Return (X, Y) of the center of cell containing provided text 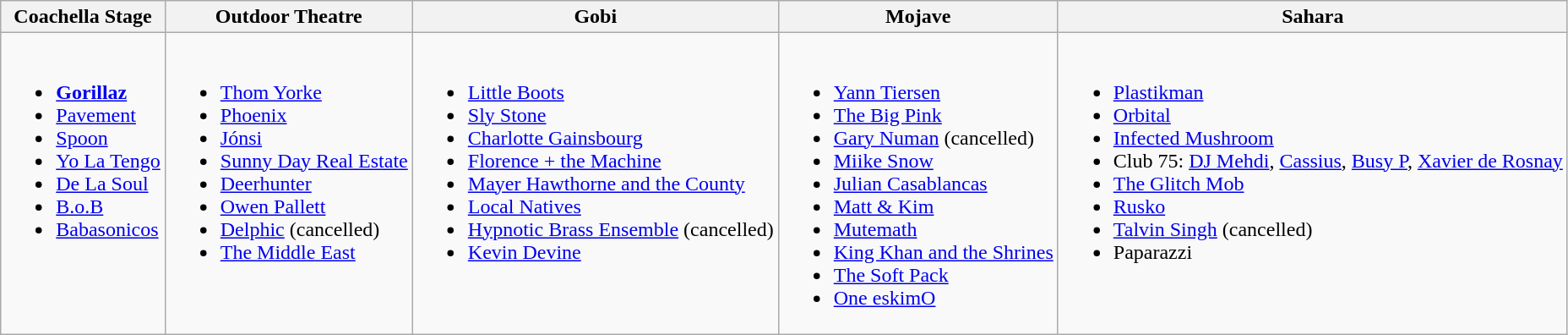
Gobi (595, 17)
Outdoor Theatre (289, 17)
Thom YorkePhoenixJónsiSunny Day Real EstateDeerhunterOwen PallettDelphic (cancelled)The Middle East (289, 184)
GorillazPavementSpoonYo La TengoDe La SoulB.o.BBabasonicos (83, 184)
Yann TiersenThe Big PinkGary Numan (cancelled)Miike SnowJulian CasablancasMatt & KimMutemathKing Khan and the ShrinesThe Soft PackOne eskimO (917, 184)
Sahara (1313, 17)
PlastikmanOrbitalInfected MushroomClub 75: DJ Mehdi, Cassius, Busy P, Xavier de RosnayThe Glitch MobRuskoTalvin Singh (cancelled)Paparazzi (1313, 184)
Mojave (917, 17)
Coachella Stage (83, 17)
